Extract the [x, y] coordinate from the center of the cell holding the provided text.  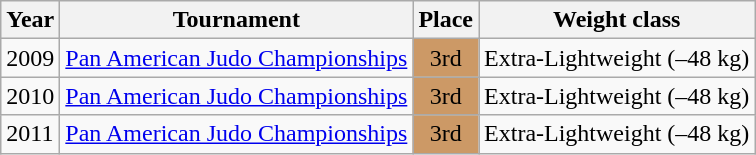
Place [446, 20]
Year [30, 20]
2011 [30, 134]
Tournament [236, 20]
2009 [30, 58]
Weight class [617, 20]
2010 [30, 96]
